Identify which cell holds the provided text, then report its [x, y] central coordinate. 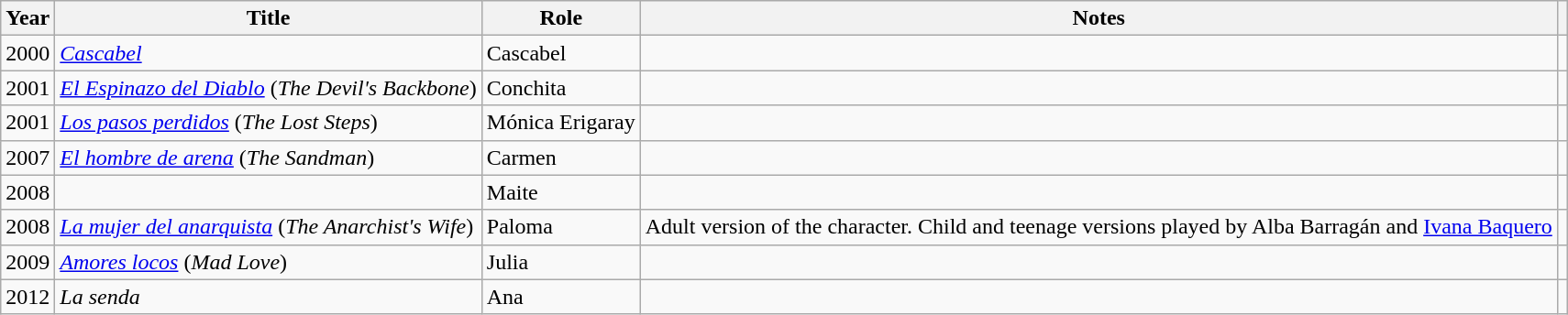
Ana [561, 297]
2009 [28, 262]
Carmen [561, 157]
La mujer del anarquista (The Anarchist's Wife) [268, 227]
La senda [268, 297]
Adult version of the character. Child and teenage versions played by Alba Barragán and Ivana Baquero [1099, 227]
Conchita [561, 88]
Mónica Erigaray [561, 123]
Los pasos perdidos (The Lost Steps) [268, 123]
2007 [28, 157]
2000 [28, 53]
Paloma [561, 227]
El hombre de arena (The Sandman) [268, 157]
Notes [1099, 18]
2012 [28, 297]
Julia [561, 262]
Maite [561, 192]
Role [561, 18]
Title [268, 18]
Year [28, 18]
Amores locos (Mad Love) [268, 262]
El Espinazo del Diablo (The Devil's Backbone) [268, 88]
